Extract the (x, y) coordinate from the center of the cell holding the provided text.  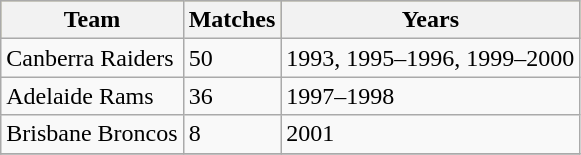
Canberra Raiders (92, 58)
36 (232, 96)
2001 (430, 134)
Years (430, 20)
1993, 1995–1996, 1999–2000 (430, 58)
Matches (232, 20)
8 (232, 134)
Team (92, 20)
1997–1998 (430, 96)
Adelaide Rams (92, 96)
Brisbane Broncos (92, 134)
50 (232, 58)
